From the cell containing the given text, extract its center point as [X, Y] coordinate. 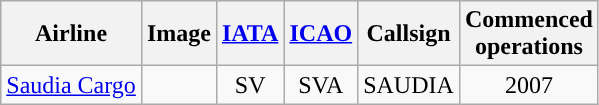
Image [178, 34]
2007 [528, 85]
Saudia Cargo [72, 85]
SAUDIA [409, 85]
ICAO [321, 34]
IATA [250, 34]
SVA [321, 85]
Airline [72, 34]
SV [250, 85]
Commencedoperations [528, 34]
Callsign [409, 34]
